Return the [x, y] coordinate for the center point of the cell that contains the specified text.  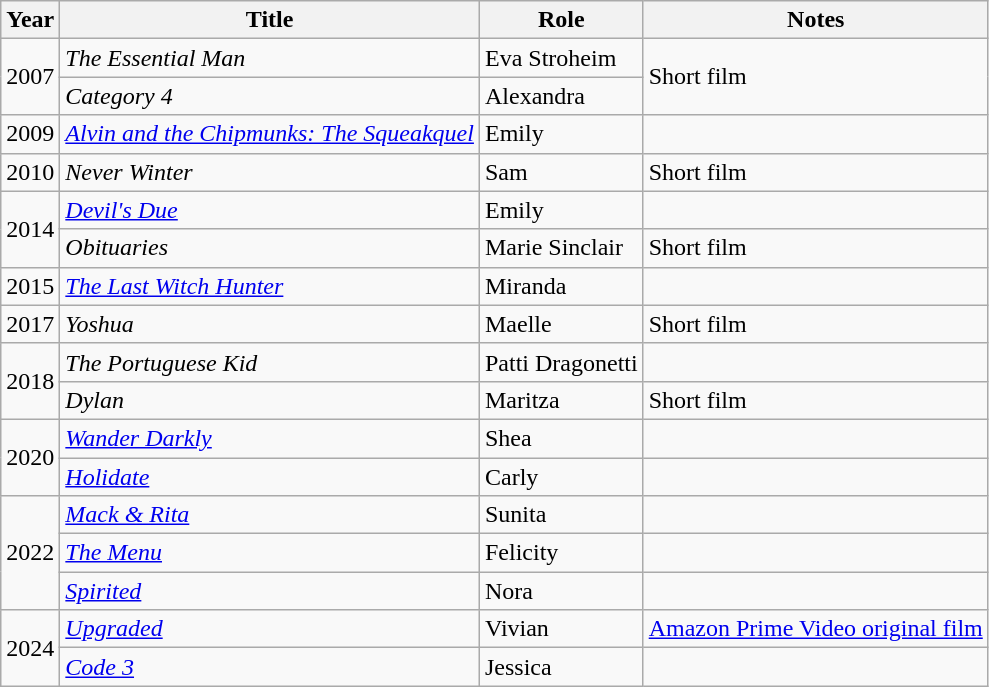
Obituaries [270, 248]
2018 [30, 381]
Role [561, 20]
Amazon Prime Video original film [816, 629]
Mack & Rita [270, 515]
Year [30, 20]
Spirited [270, 591]
Never Winter [270, 172]
2009 [30, 134]
Notes [816, 20]
Sunita [561, 515]
2017 [30, 324]
Jessica [561, 667]
2014 [30, 229]
Yoshua [270, 324]
Felicity [561, 553]
Patti Dragonetti [561, 362]
Alvin and the Chipmunks: The Squeakquel [270, 134]
Holidate [270, 477]
The Essential Man [270, 58]
Title [270, 20]
Category 4 [270, 96]
Maelle [561, 324]
Alexandra [561, 96]
Eva Stroheim [561, 58]
Miranda [561, 286]
Vivian [561, 629]
Carly [561, 477]
Dylan [270, 400]
2015 [30, 286]
2020 [30, 457]
Sam [561, 172]
2024 [30, 648]
The Last Witch Hunter [270, 286]
2010 [30, 172]
2007 [30, 77]
Shea [561, 438]
The Portuguese Kid [270, 362]
The Menu [270, 553]
Upgraded [270, 629]
Maritza [561, 400]
Nora [561, 591]
Devil's Due [270, 210]
2022 [30, 553]
Marie Sinclair [561, 248]
Wander Darkly [270, 438]
Code 3 [270, 667]
